Provide the [x, y] coordinate of the cell's center where the given text is located.  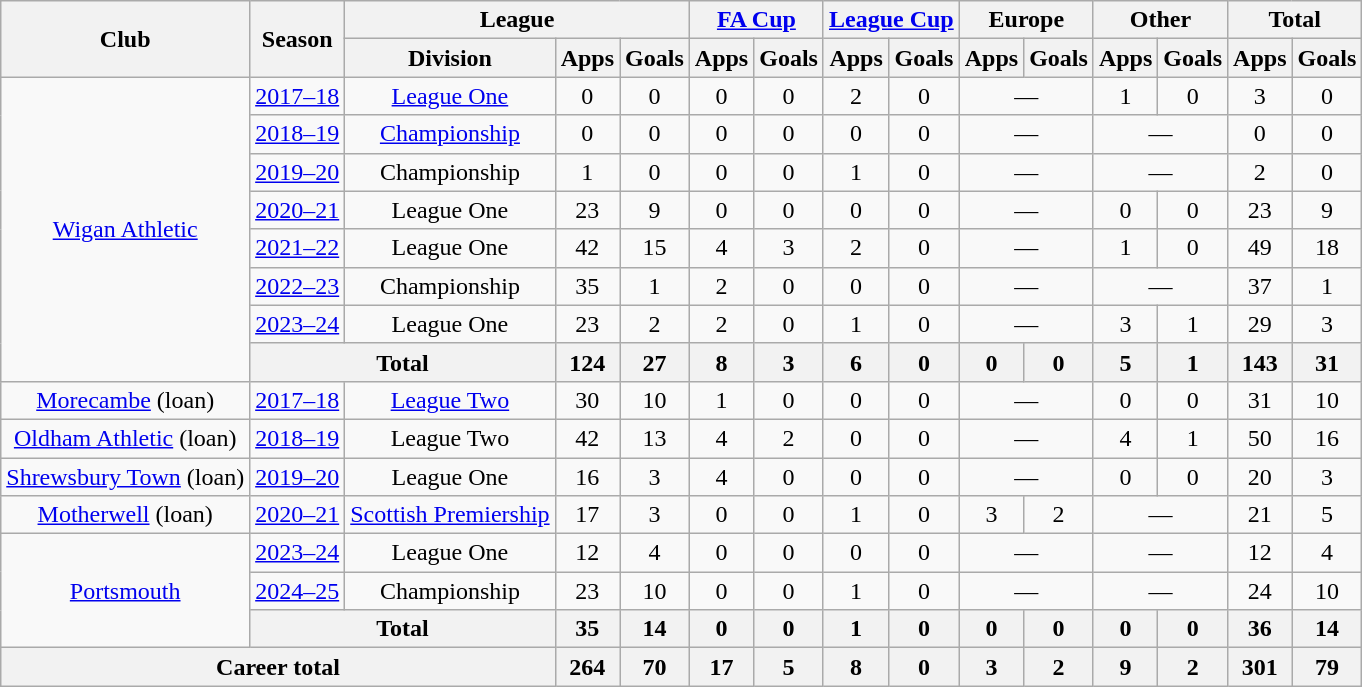
20 [1260, 477]
27 [655, 362]
2021–22 [298, 248]
36 [1260, 629]
League [518, 20]
Motherwell (loan) [126, 515]
143 [1260, 362]
15 [655, 248]
Club [126, 39]
Wigan Athletic [126, 229]
Season [298, 39]
24 [1260, 591]
Portsmouth [126, 591]
Career total [278, 667]
Oldham Athletic (loan) [126, 438]
6 [856, 362]
37 [1260, 286]
70 [655, 667]
18 [1327, 248]
Scottish Premiership [450, 515]
Europe [1026, 20]
Other [1160, 20]
Division [450, 58]
124 [587, 362]
Morecambe (loan) [126, 400]
2024–25 [298, 591]
Shrewsbury Town (loan) [126, 477]
49 [1260, 248]
264 [587, 667]
29 [1260, 324]
League Cup [891, 20]
301 [1260, 667]
13 [655, 438]
2022–23 [298, 286]
FA Cup [756, 20]
79 [1327, 667]
50 [1260, 438]
21 [1260, 515]
30 [587, 400]
